Provide the [X, Y] coordinate of the cell's center where the given text is located.  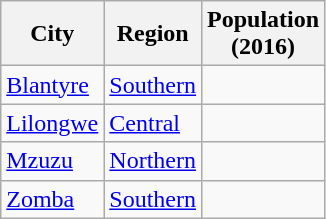
City [52, 34]
Northern [153, 161]
Zomba [52, 199]
Blantyre [52, 85]
Mzuzu [52, 161]
Population(2016) [264, 34]
Central [153, 123]
Region [153, 34]
Lilongwe [52, 123]
